Return [X, Y] of the center of cell containing provided text 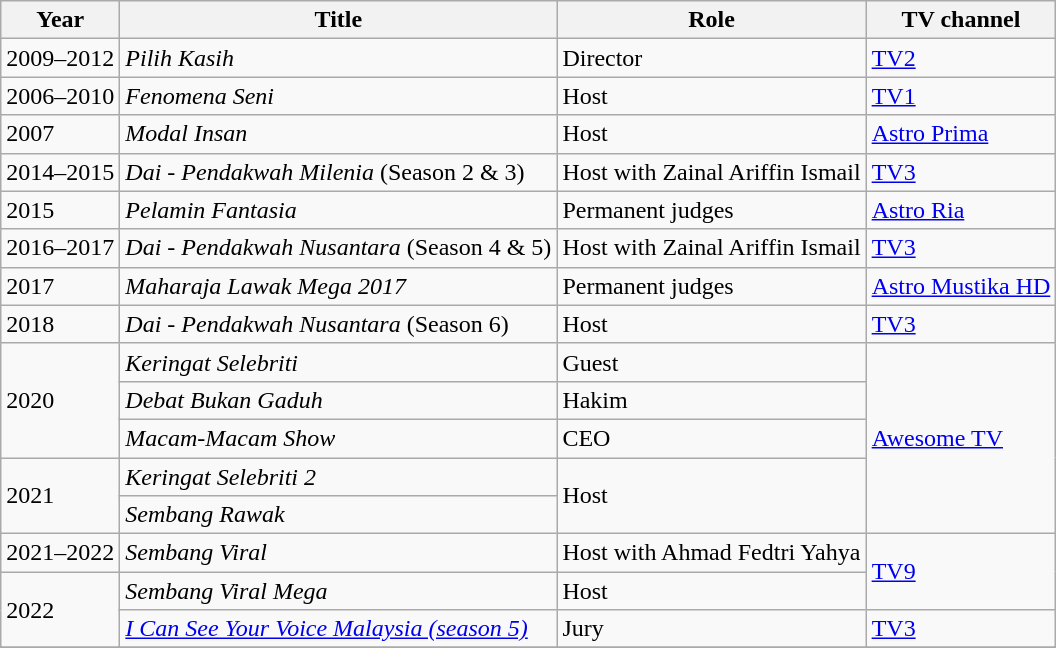
Director [712, 58]
2006–2010 [60, 96]
CEO [712, 438]
2021–2022 [60, 553]
Astro Prima [961, 134]
I Can See Your Voice Malaysia (season 5) [338, 629]
TV channel [961, 20]
2016–2017 [60, 248]
2015 [60, 210]
2018 [60, 324]
Keringat Selebriti [338, 362]
TV1 [961, 96]
Sembang Rawak [338, 515]
Awesome TV [961, 438]
Guest [712, 362]
Sembang Viral Mega [338, 591]
2021 [60, 496]
2007 [60, 134]
TV2 [961, 58]
Keringat Selebriti 2 [338, 477]
2009–2012 [60, 58]
Modal Insan [338, 134]
Hakim [712, 400]
Dai - Pendakwah Milenia (Season 2 & 3) [338, 172]
Macam-Macam Show [338, 438]
Dai - Pendakwah Nusantara (Season 4 & 5) [338, 248]
Role [712, 20]
Host with Ahmad Fedtri Yahya [712, 553]
Astro Mustika HD [961, 286]
Sembang Viral [338, 553]
Maharaja Lawak Mega 2017 [338, 286]
Astro Ria [961, 210]
TV9 [961, 572]
Debat Bukan Gaduh [338, 400]
Year [60, 20]
Pilih Kasih [338, 58]
2022 [60, 610]
Fenomena Seni [338, 96]
Title [338, 20]
Dai - Pendakwah Nusantara (Season 6) [338, 324]
Pelamin Fantasia [338, 210]
2020 [60, 400]
2014–2015 [60, 172]
Jury [712, 629]
2017 [60, 286]
